For the text-containing cell, return its midpoint in [x, y] coordinate format. 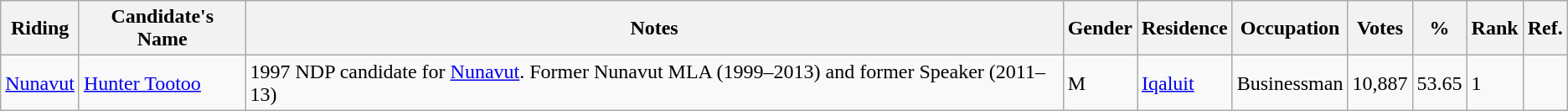
Candidate's Name [162, 29]
Iqaluit [1185, 82]
Residence [1185, 29]
53.65 [1439, 82]
Ref. [1545, 29]
Riding [40, 29]
1997 NDP candidate for Nunavut. Former Nunavut MLA (1999–2013) and former Speaker (2011–13) [654, 82]
M [1100, 82]
Gender [1100, 29]
% [1439, 29]
10,887 [1380, 82]
Notes [654, 29]
1 [1494, 82]
Rank [1494, 29]
Occupation [1290, 29]
Nunavut [40, 82]
Hunter Tootoo [162, 82]
Votes [1380, 29]
Businessman [1290, 82]
